Return the [X, Y] coordinate for the center point of the cell that contains the specified text.  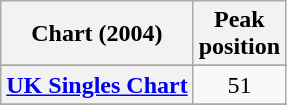
UK Singles Chart [97, 85]
Chart (2004) [97, 34]
51 [239, 85]
Peakposition [239, 34]
